Identify which cell holds the provided text, then report its (X, Y) central coordinate. 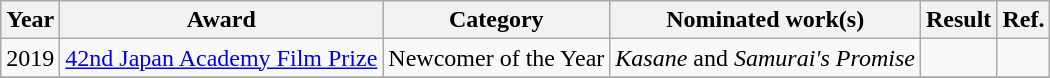
Newcomer of the Year (496, 58)
Result (958, 20)
Year (30, 20)
Award (222, 20)
Kasane and Samurai's Promise (766, 58)
Ref. (1024, 20)
Category (496, 20)
42nd Japan Academy Film Prize (222, 58)
Nominated work(s) (766, 20)
2019 (30, 58)
